Output the [x, y] coordinate of the center of the cell containing the given text.  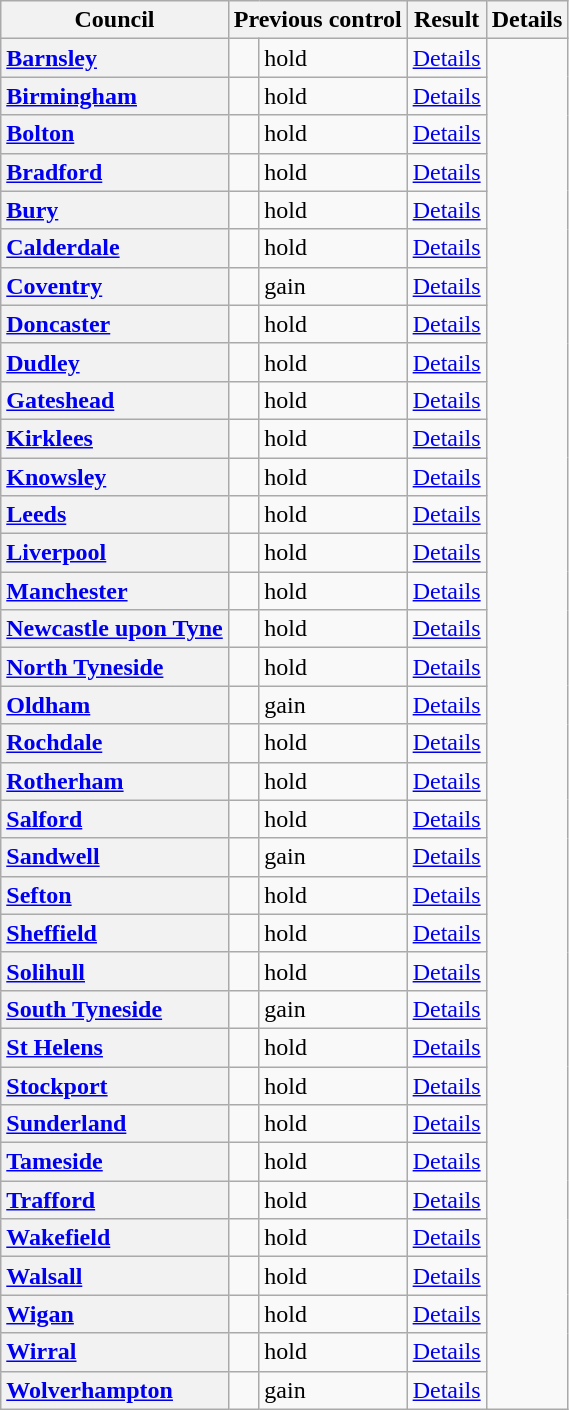
Coventry [115, 286]
Solihull [115, 971]
Knowsley [115, 477]
Dudley [115, 362]
Sunderland [115, 1124]
North Tyneside [115, 667]
Council [115, 20]
Newcastle upon Tyne [115, 629]
Rotherham [115, 781]
Gateshead [115, 400]
Kirklees [115, 438]
Doncaster [115, 324]
Manchester [115, 591]
Birmingham [115, 96]
Wolverhampton [115, 1390]
Walsall [115, 1276]
Bradford [115, 172]
Wigan [115, 1314]
Trafford [115, 1200]
Tameside [115, 1162]
Wirral [115, 1352]
Calderdale [115, 248]
Wakefield [115, 1238]
Leeds [115, 515]
South Tyneside [115, 1009]
Bury [115, 210]
Stockport [115, 1085]
Result [446, 20]
Sandwell [115, 857]
Sefton [115, 895]
St Helens [115, 1047]
Liverpool [115, 553]
Previous control [318, 20]
Sheffield [115, 933]
Salford [115, 819]
Oldham [115, 705]
Rochdale [115, 743]
Barnsley [115, 58]
Bolton [115, 134]
